Extract the (X, Y) coordinate from the center of the cell holding the provided text.  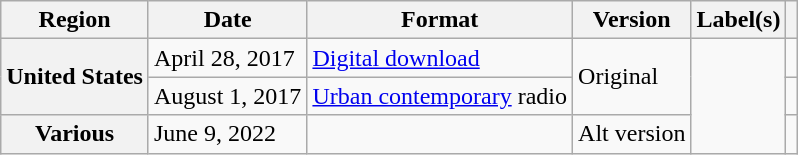
April 28, 2017 (227, 58)
United States (75, 77)
Alt version (632, 134)
Date (227, 20)
August 1, 2017 (227, 96)
Original (632, 77)
Urban contemporary radio (440, 96)
Digital download (440, 58)
June 9, 2022 (227, 134)
Format (440, 20)
Version (632, 20)
Region (75, 20)
Label(s) (738, 20)
Various (75, 134)
